Scan for the cell matching the given text and deliver its (x, y) coordinate at center. 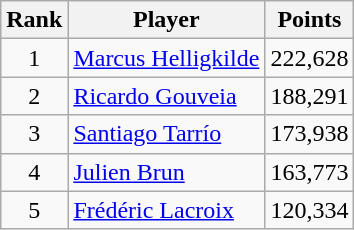
4 (34, 172)
173,938 (310, 134)
1 (34, 58)
Frédéric Lacroix (166, 210)
Ricardo Gouveia (166, 96)
188,291 (310, 96)
163,773 (310, 172)
5 (34, 210)
120,334 (310, 210)
Player (166, 20)
Santiago Tarrío (166, 134)
Marcus Helligkilde (166, 58)
Rank (34, 20)
2 (34, 96)
3 (34, 134)
Julien Brun (166, 172)
222,628 (310, 58)
Points (310, 20)
